Determine the [x, y] coordinate at the center of the cell enclosing the given text.  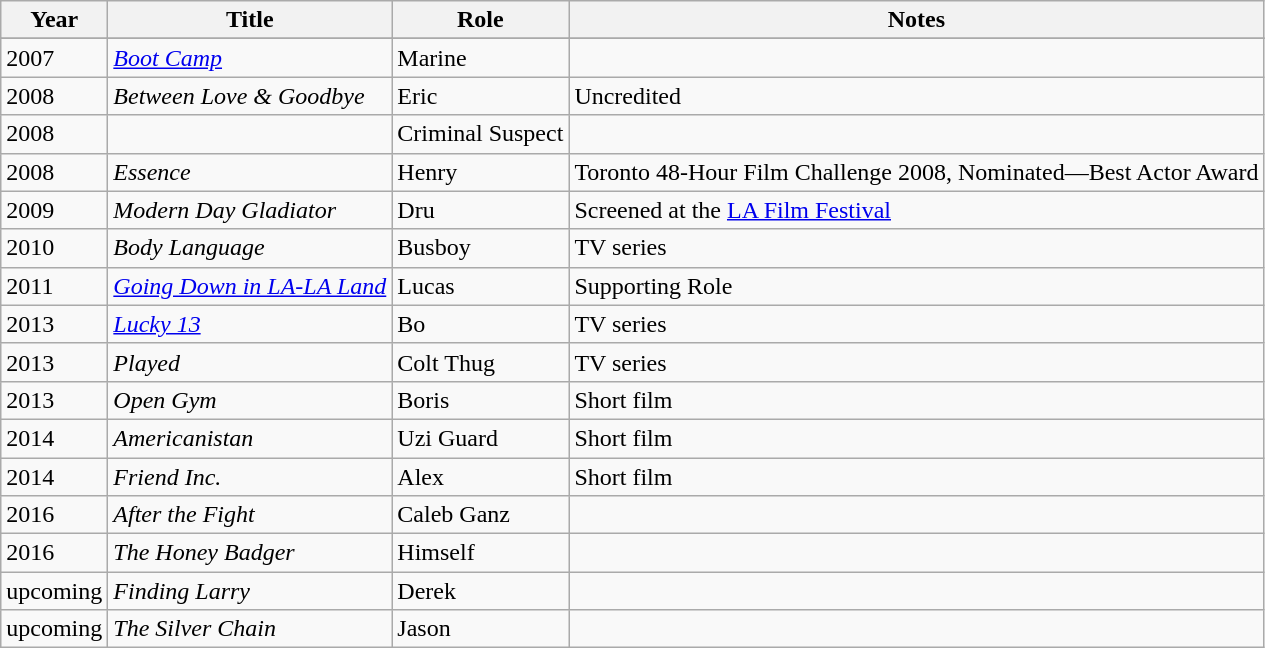
Americanistan [250, 438]
Year [54, 20]
Essence [250, 172]
Going Down in LA-LA Land [250, 286]
Role [480, 20]
Screened at the LA Film Festival [916, 210]
Boot Camp [250, 58]
Open Gym [250, 400]
Between Love & Goodbye [250, 96]
Notes [916, 20]
Busboy [480, 248]
Played [250, 362]
2011 [54, 286]
Dru [480, 210]
Modern Day Gladiator [250, 210]
Henry [480, 172]
2010 [54, 248]
After the Fight [250, 515]
Boris [480, 400]
Finding Larry [250, 591]
Body Language [250, 248]
Friend Inc. [250, 477]
Uzi Guard [480, 438]
Jason [480, 629]
Bo [480, 324]
Caleb Ganz [480, 515]
Lucas [480, 286]
Marine [480, 58]
The Silver Chain [250, 629]
2007 [54, 58]
Colt Thug [480, 362]
Toronto 48-Hour Film Challenge 2008, Nominated—Best Actor Award [916, 172]
Eric [480, 96]
Supporting Role [916, 286]
Alex [480, 477]
Himself [480, 553]
The Honey Badger [250, 553]
2009 [54, 210]
Criminal Suspect [480, 134]
Derek [480, 591]
Lucky 13 [250, 324]
Uncredited [916, 96]
Title [250, 20]
